Find where the given text appears and provide that cell's center as (X, Y) coordinate. 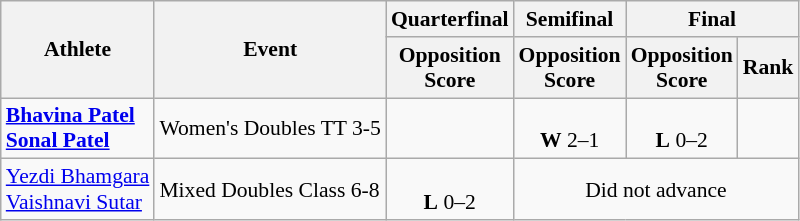
Yezdi BhamgaraVaishnavi Sutar (78, 190)
Event (270, 50)
Semifinal (570, 19)
Athlete (78, 50)
Did not advance (656, 190)
Quarterfinal (450, 19)
Mixed Doubles Class 6-8 (270, 190)
Rank (768, 68)
W 2–1 (570, 128)
Final (712, 19)
Women's Doubles TT 3-5 (270, 128)
Bhavina PatelSonal Patel (78, 128)
